Determine the (x, y) coordinate at the center of the cell enclosing the given text.  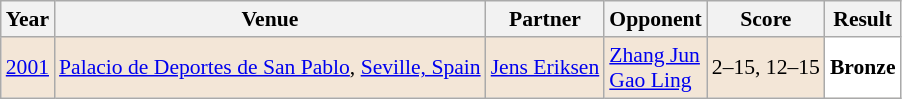
2001 (28, 68)
2–15, 12–15 (766, 68)
Jens Eriksen (546, 68)
Palacio de Deportes de San Pablo, Seville, Spain (270, 68)
Opponent (656, 19)
Result (863, 19)
Venue (270, 19)
Score (766, 19)
Year (28, 19)
Partner (546, 19)
Zhang Jun Gao Ling (656, 68)
Bronze (863, 68)
